Pinpoint the cell where the given text exists, returning its (x, y) midpoint coordinate. 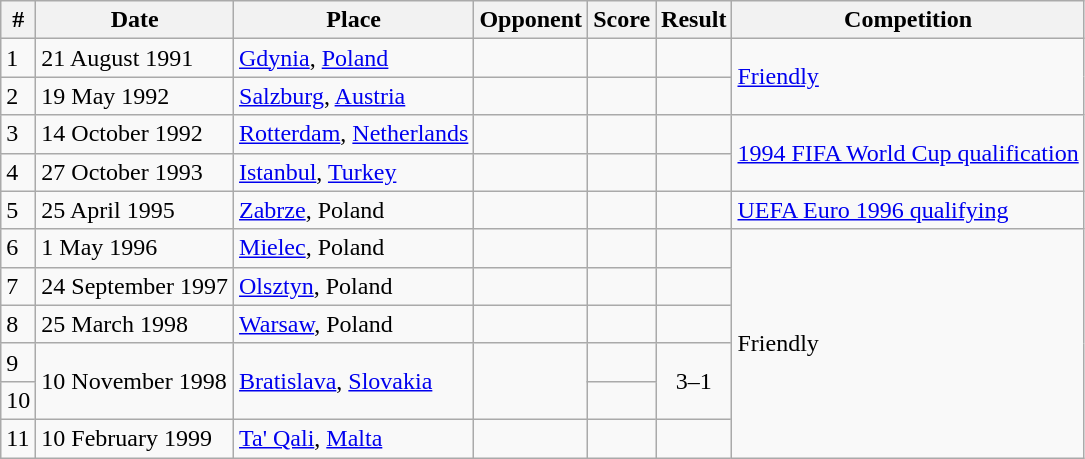
10 February 1999 (135, 438)
Opponent (531, 20)
Salzburg, Austria (354, 96)
27 October 1993 (135, 172)
11 (18, 438)
UEFA Euro 1996 qualifying (908, 210)
19 May 1992 (135, 96)
3–1 (694, 381)
3 (18, 134)
Mielec, Poland (354, 248)
10 November 1998 (135, 381)
2 (18, 96)
25 March 1998 (135, 324)
25 April 1995 (135, 210)
8 (18, 324)
9 (18, 362)
6 (18, 248)
Olsztyn, Poland (354, 286)
10 (18, 400)
Place (354, 20)
1 May 1996 (135, 248)
Zabrze, Poland (354, 210)
Rotterdam, Netherlands (354, 134)
Bratislava, Slovakia (354, 381)
Date (135, 20)
1994 FIFA World Cup qualification (908, 153)
Warsaw, Poland (354, 324)
21 August 1991 (135, 58)
24 September 1997 (135, 286)
Ta' Qali, Malta (354, 438)
5 (18, 210)
14 October 1992 (135, 134)
Result (694, 20)
Istanbul, Turkey (354, 172)
4 (18, 172)
Score (622, 20)
1 (18, 58)
# (18, 20)
Gdynia, Poland (354, 58)
Competition (908, 20)
7 (18, 286)
